Identify which cell holds the provided text, then report its (X, Y) central coordinate. 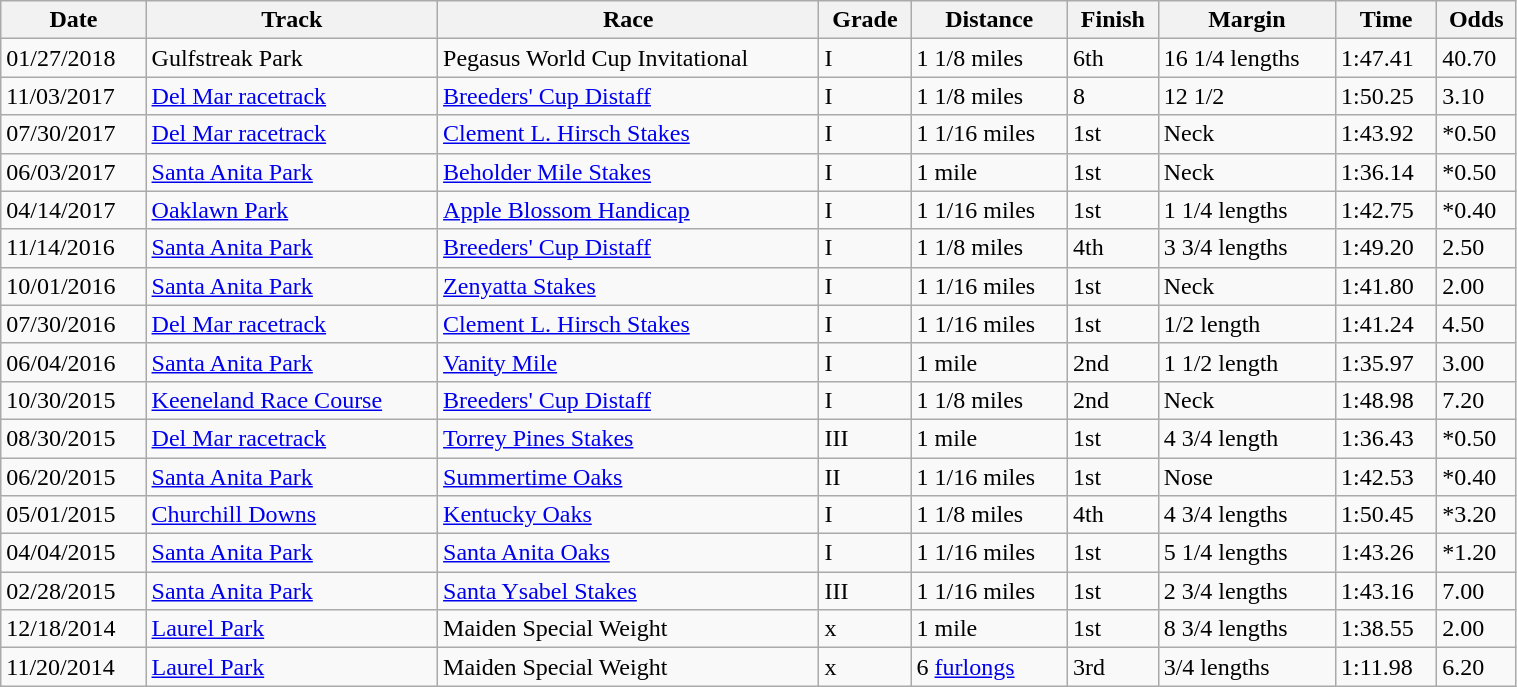
07/30/2017 (74, 134)
Date (74, 20)
Torrey Pines Stakes (628, 438)
06/04/2016 (74, 362)
Keeneland Race Course (292, 400)
1:42.53 (1386, 477)
1:48.98 (1386, 400)
1:43.26 (1386, 553)
4 3/4 length (1246, 438)
1:36.14 (1386, 172)
1:43.92 (1386, 134)
10/30/2015 (74, 400)
1:50.45 (1386, 515)
2 3/4 lengths (1246, 591)
Time (1386, 20)
8 3/4 lengths (1246, 629)
8 (1114, 96)
Distance (990, 20)
Race (628, 20)
1:38.55 (1386, 629)
Kentucky Oaks (628, 515)
Margin (1246, 20)
1:43.16 (1386, 591)
40.70 (1476, 58)
16 1/4 lengths (1246, 58)
Gulfstreak Park (292, 58)
Pegasus World Cup Invitational (628, 58)
Oaklawn Park (292, 210)
11/20/2014 (74, 667)
Zenyatta Stakes (628, 286)
07/30/2016 (74, 324)
5 1/4 lengths (1246, 553)
1 1/4 lengths (1246, 210)
04/14/2017 (74, 210)
1:42.75 (1386, 210)
4.50 (1476, 324)
4 3/4 lengths (1246, 515)
Churchill Downs (292, 515)
1/2 length (1246, 324)
12 1/2 (1246, 96)
Summertime Oaks (628, 477)
05/01/2015 (74, 515)
02/28/2015 (74, 591)
1:11.98 (1386, 667)
Grade (865, 20)
6th (1114, 58)
Track (292, 20)
6.20 (1476, 667)
1 1/2 length (1246, 362)
3.10 (1476, 96)
3 3/4 lengths (1246, 248)
Santa Anita Oaks (628, 553)
Finish (1114, 20)
12/18/2014 (74, 629)
*1.20 (1476, 553)
6 furlongs (990, 667)
3/4 lengths (1246, 667)
01/27/2018 (74, 58)
1:41.80 (1386, 286)
1:36.43 (1386, 438)
1:47.41 (1386, 58)
3.00 (1476, 362)
7.20 (1476, 400)
1:50.25 (1386, 96)
Odds (1476, 20)
08/30/2015 (74, 438)
Apple Blossom Handicap (628, 210)
11/03/2017 (74, 96)
2.50 (1476, 248)
11/14/2016 (74, 248)
Nose (1246, 477)
II (865, 477)
Vanity Mile (628, 362)
1:35.97 (1386, 362)
06/20/2015 (74, 477)
10/01/2016 (74, 286)
3rd (1114, 667)
04/04/2015 (74, 553)
7.00 (1476, 591)
1:41.24 (1386, 324)
*3.20 (1476, 515)
Beholder Mile Stakes (628, 172)
06/03/2017 (74, 172)
Santa Ysabel Stakes (628, 591)
1:49.20 (1386, 248)
